Output the (x, y) coordinate of the center of the cell containing the given text.  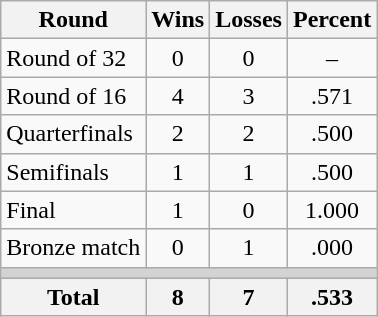
8 (178, 297)
Losses (249, 20)
Round of 32 (74, 58)
Round (74, 20)
.533 (332, 297)
Semifinals (74, 172)
.000 (332, 248)
– (332, 58)
4 (178, 96)
Quarterfinals (74, 134)
Bronze match (74, 248)
7 (249, 297)
.571 (332, 96)
Percent (332, 20)
Final (74, 210)
Total (74, 297)
1.000 (332, 210)
Wins (178, 20)
Round of 16 (74, 96)
3 (249, 96)
